Pinpoint the cell where the given text exists, returning its [X, Y] midpoint coordinate. 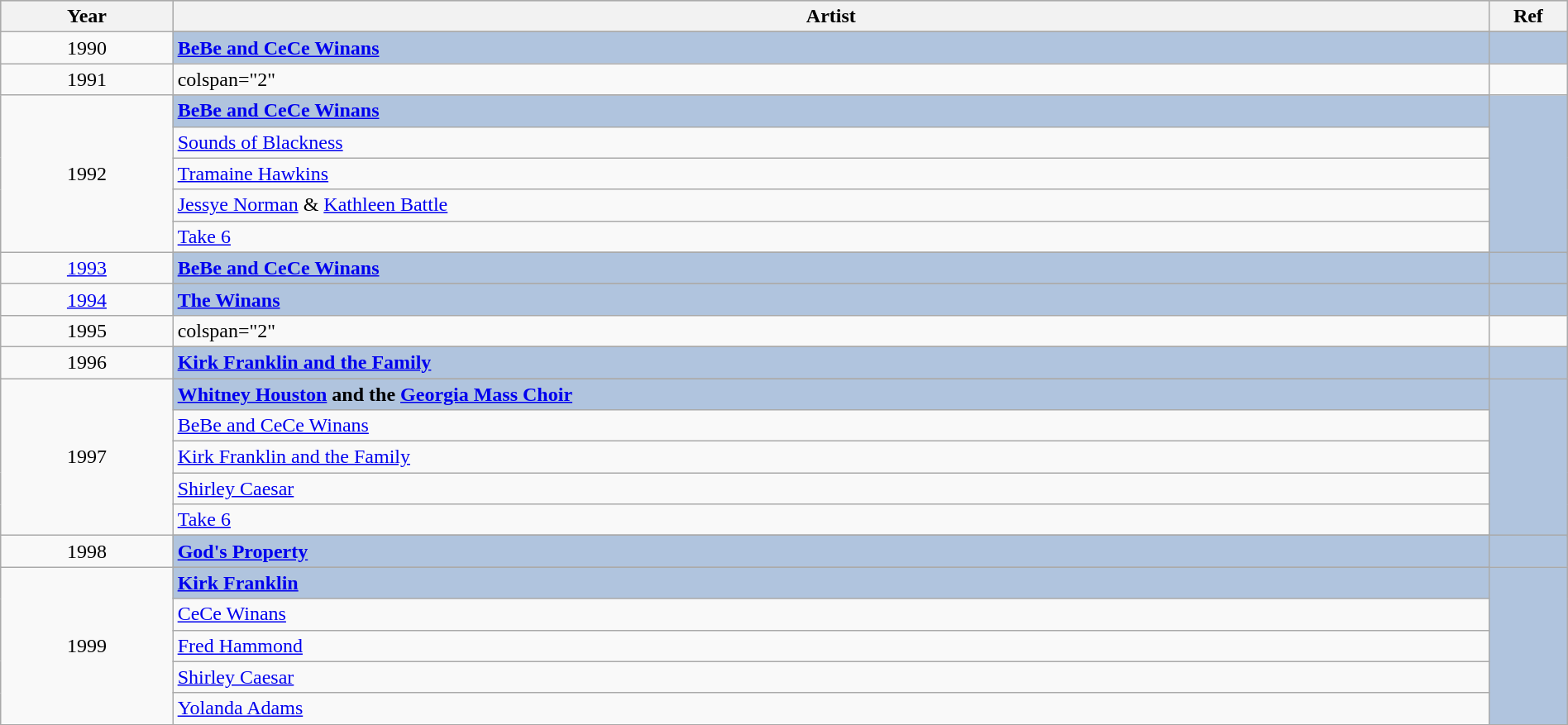
Artist [830, 17]
Tramaine Hawkins [830, 174]
Ref [1528, 17]
1992 [87, 174]
Year [87, 17]
Whitney Houston and the Georgia Mass Choir [830, 394]
CeCe Winans [830, 614]
1990 [87, 48]
1993 [87, 268]
1996 [87, 362]
1995 [87, 331]
1994 [87, 299]
Jessye Norman & Kathleen Battle [830, 205]
Fred Hammond [830, 646]
The Winans [830, 299]
God's Property [830, 551]
Yolanda Adams [830, 708]
Sounds of Blackness [830, 142]
1998 [87, 551]
Kirk Franklin [830, 583]
1991 [87, 79]
1997 [87, 457]
1999 [87, 646]
